Provide the (x, y) coordinate of the cell's center where the given text is located.  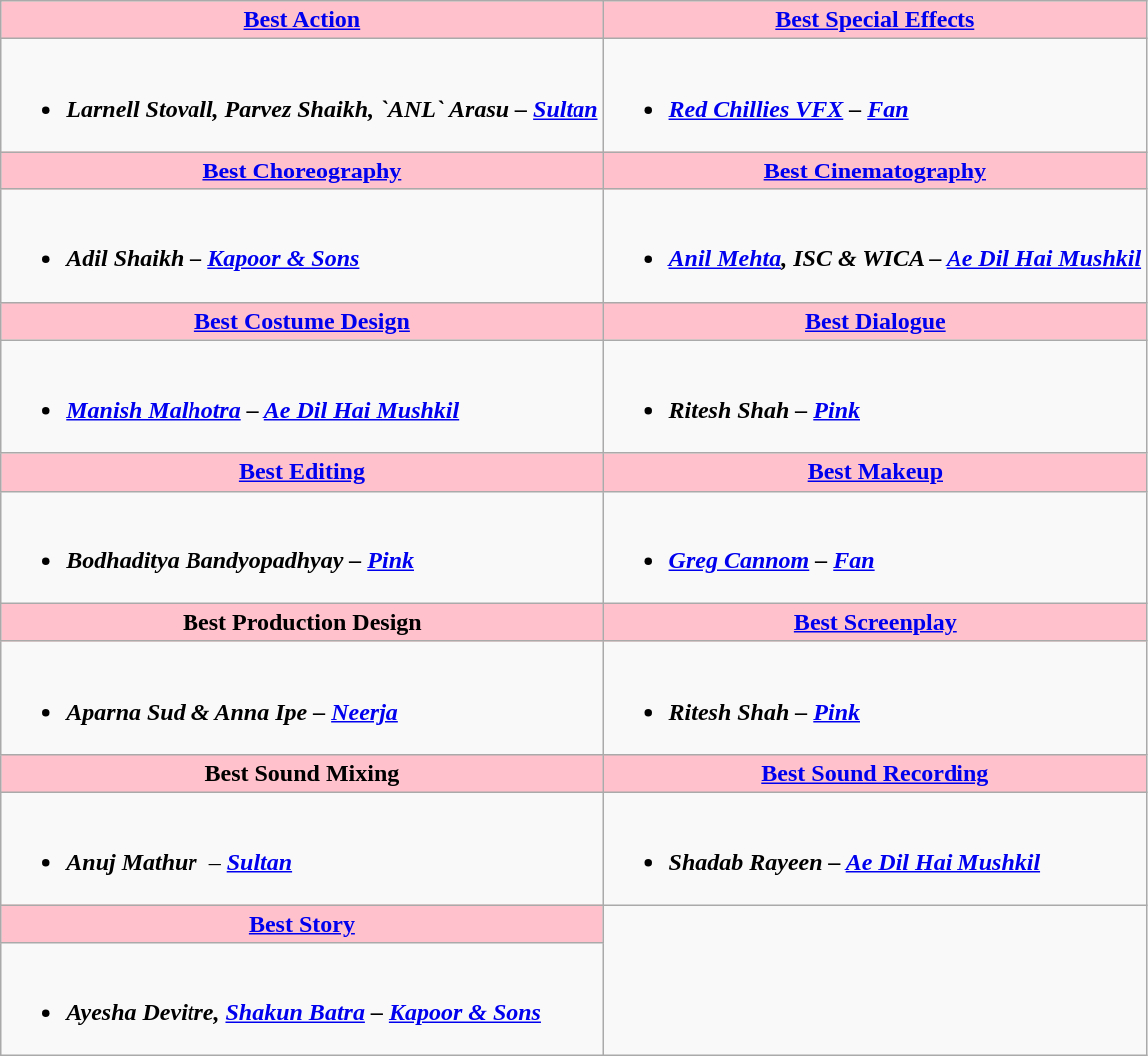
Anuj Mathur – Sultan (302, 848)
Best Editing (302, 472)
Aparna Sud & Anna Ipe – Neerja (302, 698)
Greg Cannom – Fan (876, 546)
Best Special Effects (876, 20)
Best Sound Mixing (302, 773)
Best Production Design (302, 622)
Best Screenplay (876, 622)
Best Choreography (302, 171)
Shadab Rayeen – Ae Dil Hai Mushkil (876, 848)
Bodhaditya Bandyopadhyay – Pink (302, 546)
Larnell Stovall, Parvez Shaikh, `ANL` Arasu – Sultan (302, 96)
Manish Malhotra – Ae Dil Hai Mushkil (302, 397)
Best Cinematography (876, 171)
Best Costume Design (302, 321)
Best Dialogue (876, 321)
Adil Shaikh – Kapoor & Sons (302, 245)
Best Makeup (876, 472)
Ayesha Devitre, Shakun Batra – Kapoor & Sons (302, 999)
Best Action (302, 20)
Red Chillies VFX – Fan (876, 96)
Best Story (302, 924)
Best Sound Recording (876, 773)
Anil Mehta, ISC & WICA – Ae Dil Hai Mushkil (876, 245)
